Return [x, y] of the center of cell containing provided text 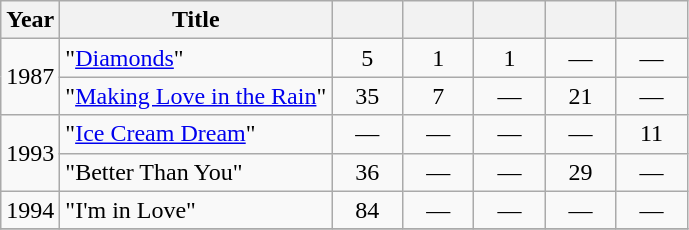
29 [580, 172]
21 [580, 96]
"Diamonds" [196, 58]
1987 [30, 77]
1993 [30, 153]
"Making Love in the Rain" [196, 96]
7 [438, 96]
84 [368, 210]
"Ice Cream Dream" [196, 134]
"Better Than You" [196, 172]
36 [368, 172]
Title [196, 20]
5 [368, 58]
"I'm in Love" [196, 210]
11 [652, 134]
1994 [30, 210]
Year [30, 20]
35 [368, 96]
